Locate the cell with the specified text and output its (X, Y) center coordinate. 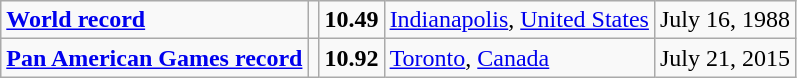
July 21, 2015 (724, 58)
Indianapolis, United States (519, 20)
Pan American Games record (154, 58)
Toronto, Canada (519, 58)
10.49 (352, 20)
July 16, 1988 (724, 20)
World record (154, 20)
10.92 (352, 58)
